Search for the cell housing the specified text and yield its [x, y] center coordinate. 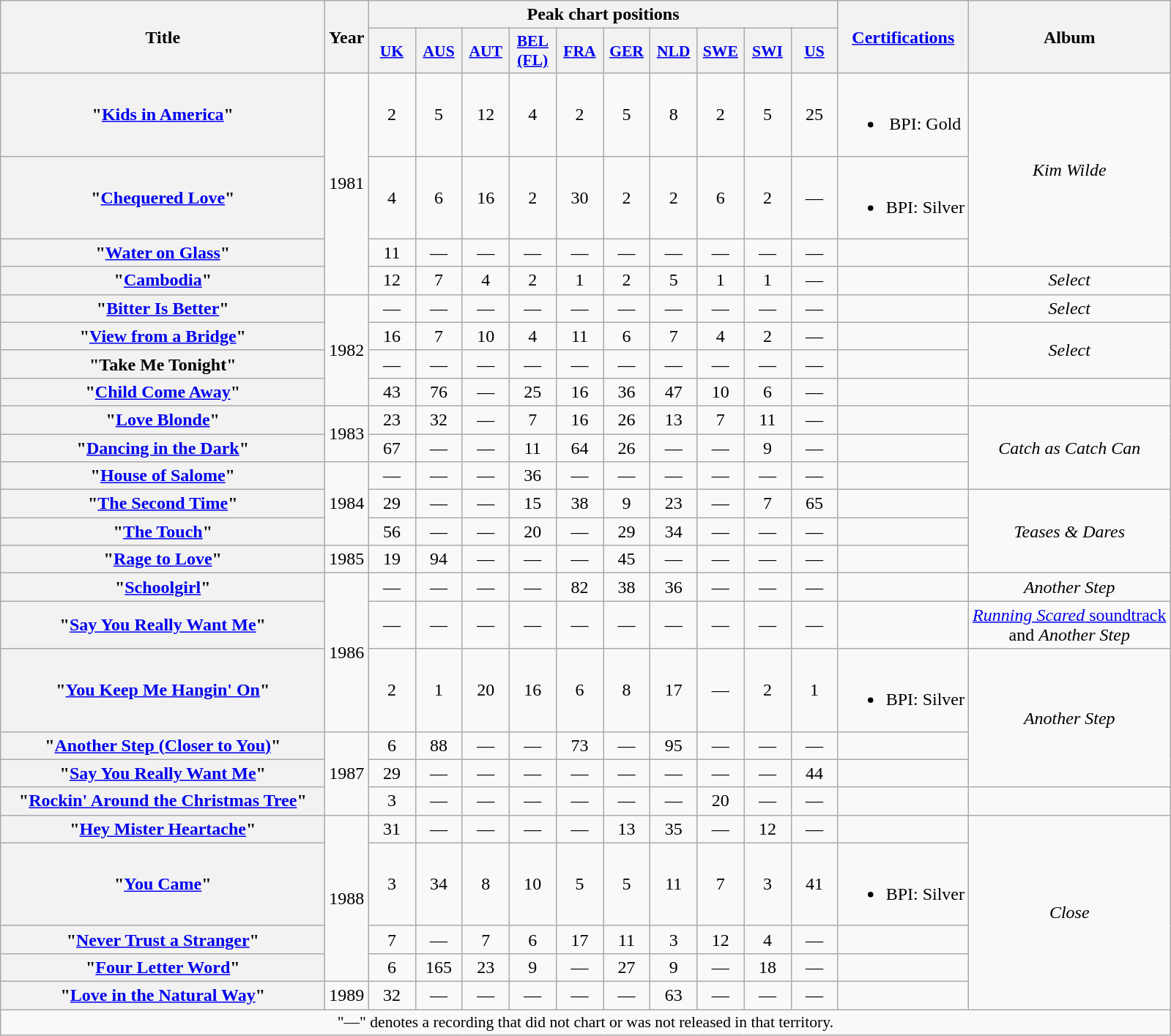
1988 [347, 898]
30 [579, 198]
"Dancing in the Dark" [163, 447]
82 [579, 587]
Close [1069, 912]
1984 [347, 504]
1989 [347, 995]
41 [814, 884]
47 [674, 392]
35 [674, 829]
1981 [347, 184]
67 [392, 447]
GER [627, 51]
Certifications [903, 37]
"View from a Bridge" [163, 336]
"Rockin' Around the Christmas Tree" [163, 801]
"Cambodia" [163, 280]
Title [163, 37]
63 [674, 995]
94 [439, 559]
"Never Trust a Stranger" [163, 939]
31 [392, 829]
Teases & Dares [1069, 532]
AUS [439, 51]
19 [392, 559]
Kim Wilde [1069, 170]
FRA [579, 51]
"Take Me Tonight" [163, 364]
AUT [486, 51]
"House of Salome" [163, 476]
"The Second Time" [163, 504]
Running Scared soundtrackand Another Step [1069, 625]
"—" denotes a recording that did not chart or was not released in that territory. [586, 1022]
US [814, 51]
Peak chart positions [603, 15]
1987 [347, 773]
BPI: Gold [903, 114]
Year [347, 37]
UK [392, 51]
SWI [767, 51]
76 [439, 392]
44 [814, 773]
"Bitter Is Better" [163, 308]
"Love Blonde" [163, 420]
NLD [674, 51]
"Another Step (Closer to You)" [163, 745]
73 [579, 745]
"Chequered Love" [163, 198]
27 [627, 967]
18 [767, 967]
"Water on Glass" [163, 253]
1986 [347, 652]
Album [1069, 37]
"Child Come Away" [163, 392]
SWE [721, 51]
"The Touch" [163, 532]
"Rage to Love" [163, 559]
95 [674, 745]
1982 [347, 350]
56 [392, 532]
43 [392, 392]
"Hey Mister Heartache" [163, 829]
1983 [347, 433]
45 [627, 559]
88 [439, 745]
"You Keep Me Hangin' On" [163, 690]
1985 [347, 559]
Catch as Catch Can [1069, 447]
64 [579, 447]
165 [439, 967]
"Four Letter Word" [163, 967]
65 [814, 504]
15 [532, 504]
"Love in the Natural Way" [163, 995]
"Kids in America" [163, 114]
"You Came" [163, 884]
"Schoolgirl" [163, 587]
BEL(FL) [532, 51]
